Scan for the cell matching the given text and deliver its [x, y] coordinate at center. 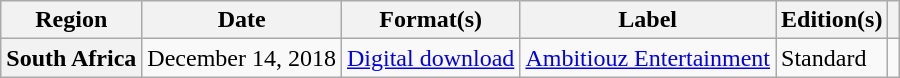
Region [72, 20]
Label [648, 20]
South Africa [72, 58]
December 14, 2018 [242, 58]
Edition(s) [832, 20]
Ambitiouz Entertainment [648, 58]
Standard [832, 58]
Date [242, 20]
Format(s) [430, 20]
Digital download [430, 58]
